Detect which cell encompasses the target text, then output its [x, y] center coordinate. 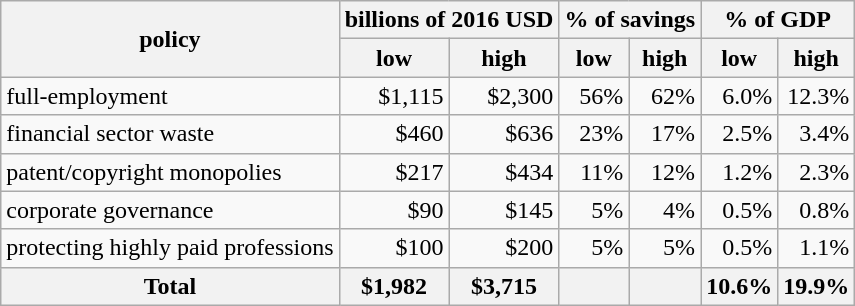
% of GDP [778, 20]
12% [665, 172]
$1,115 [394, 96]
1.1% [816, 248]
$100 [394, 248]
23% [594, 134]
10.6% [740, 286]
3.4% [816, 134]
full-employment [170, 96]
$90 [394, 210]
corporate governance [170, 210]
$3,715 [504, 286]
$1,982 [394, 286]
6.0% [740, 96]
patent/copyright monopolies [170, 172]
0.8% [816, 210]
$217 [394, 172]
policy [170, 39]
2.5% [740, 134]
$145 [504, 210]
17% [665, 134]
Total [170, 286]
11% [594, 172]
19.9% [816, 286]
$460 [394, 134]
62% [665, 96]
$200 [504, 248]
$434 [504, 172]
financial sector waste [170, 134]
2.3% [816, 172]
% of savings [630, 20]
1.2% [740, 172]
$636 [504, 134]
56% [594, 96]
4% [665, 210]
$2,300 [504, 96]
billions of 2016 USD [449, 20]
protecting highly paid professions [170, 248]
12.3% [816, 96]
